Return the [X, Y] coordinate for the center point of the cell that contains the specified text.  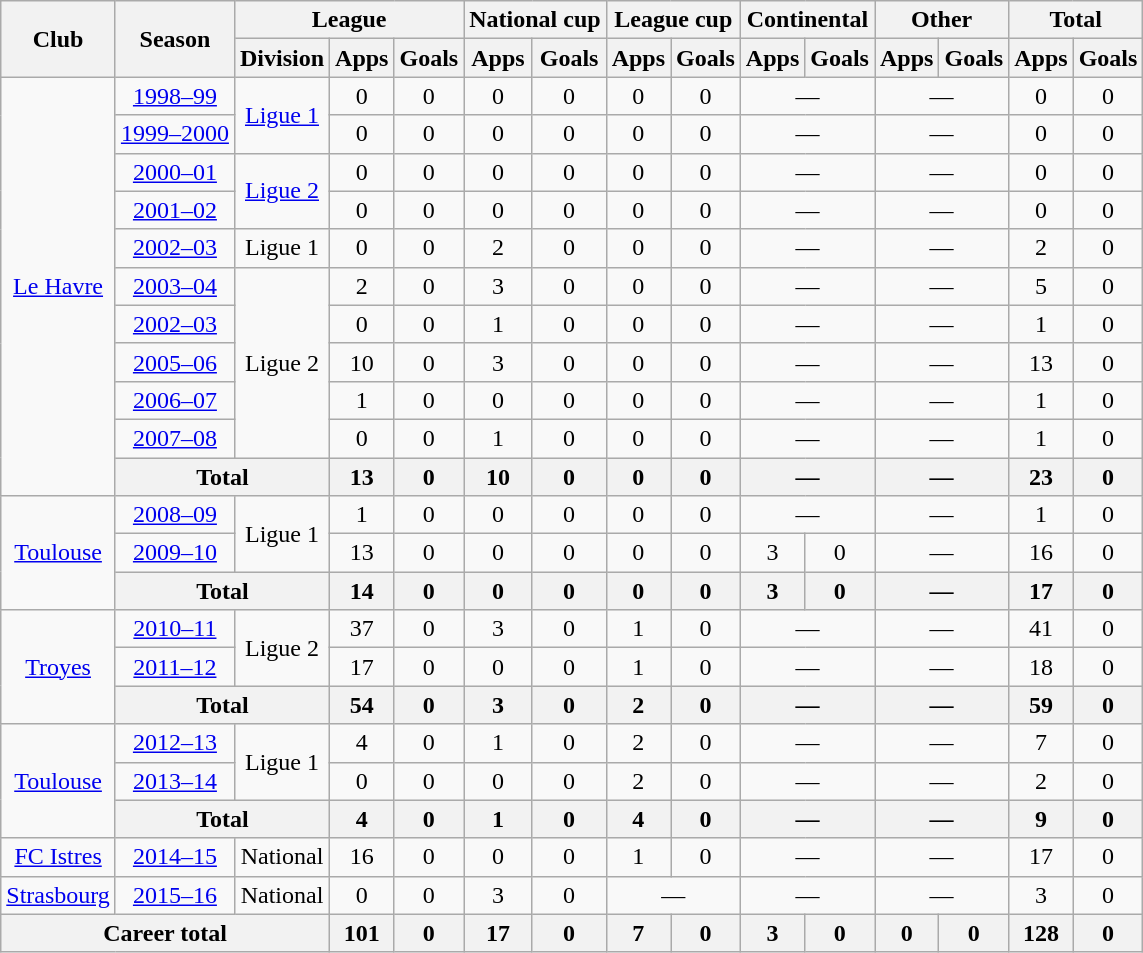
Strasbourg [58, 895]
Club [58, 39]
League cup [673, 20]
41 [1041, 629]
2011–12 [174, 667]
League [348, 20]
2010–11 [174, 629]
23 [1041, 477]
9 [1041, 819]
2003–04 [174, 286]
1999–2000 [174, 134]
101 [362, 933]
Troyes [58, 667]
2014–15 [174, 857]
2007–08 [174, 438]
Career total [166, 933]
2013–14 [174, 781]
2008–09 [174, 515]
Season [174, 39]
2000–01 [174, 172]
18 [1041, 667]
Division [282, 58]
2015–16 [174, 895]
54 [362, 705]
2006–07 [174, 400]
2012–13 [174, 743]
128 [1041, 933]
National cup [535, 20]
Le Havre [58, 286]
14 [362, 591]
5 [1041, 286]
59 [1041, 705]
Other [941, 20]
37 [362, 629]
2009–10 [174, 553]
Continental [807, 20]
1998–99 [174, 96]
FC Istres [58, 857]
2005–06 [174, 362]
2001–02 [174, 210]
